Locate the cell with the specified text and output its [x, y] center coordinate. 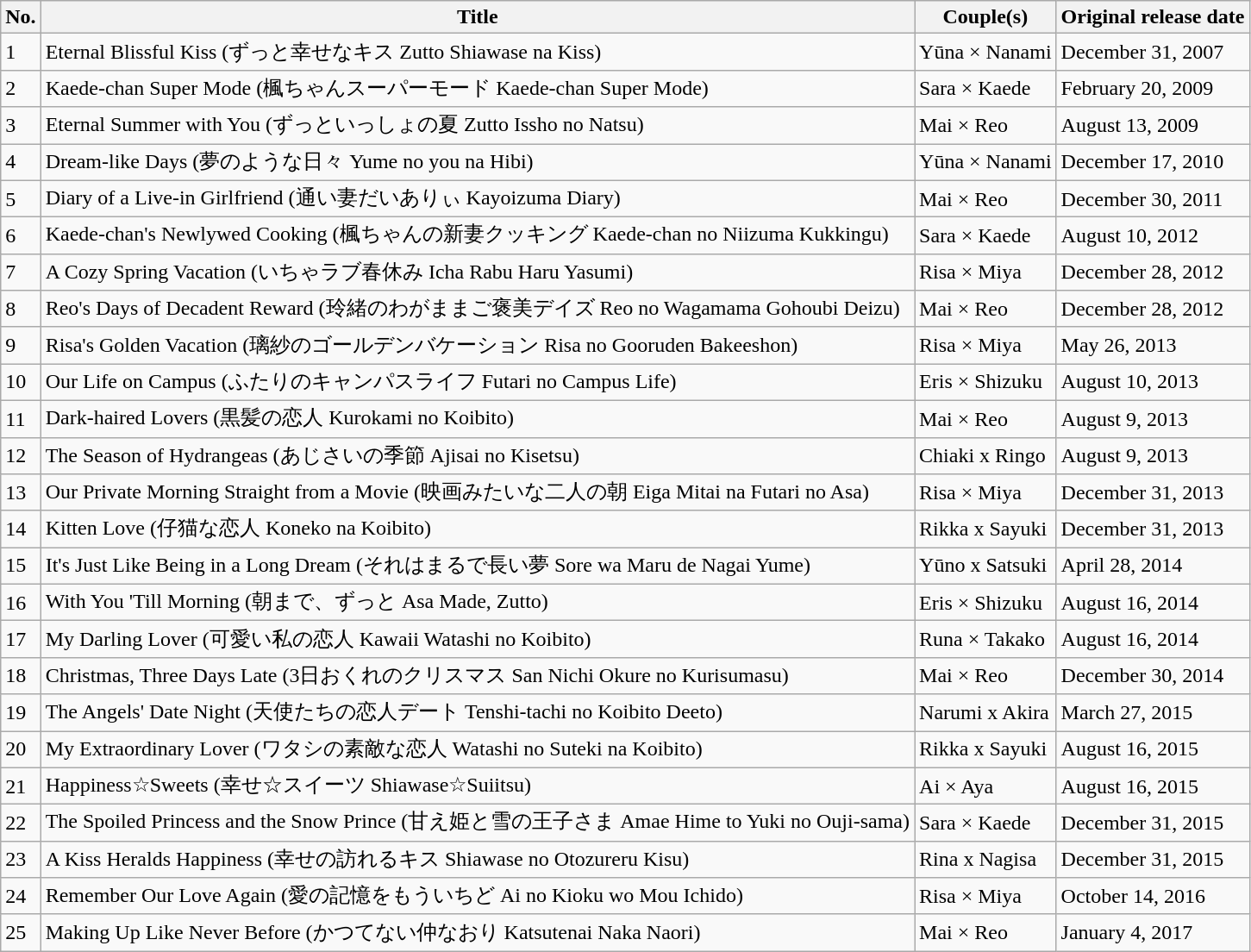
Title [478, 17]
10 [21, 383]
March 27, 2015 [1153, 712]
Dream-like Days (夢のような日々 Yume no you na Hibi) [478, 162]
17 [21, 640]
The Angels' Date Night (天使たちの恋人デート Tenshi-tachi no Koibito Deeto) [478, 712]
A Cozy Spring Vacation (いちゃラブ春休み Icha Rabu Haru Yasumi) [478, 272]
April 28, 2014 [1153, 566]
December 31, 2007 [1153, 52]
Original release date [1153, 17]
Risa's Golden Vacation (璃紗のゴールデンバケーション Risa no Gooruden Bakeeshon) [478, 345]
Kaede-chan's Newlywed Cooking (楓ちゃんの新妻クッキング Kaede-chan no Niizuma Kukkingu) [478, 236]
9 [21, 345]
The Spoiled Princess and the Snow Prince (甘え姫と雪の王子さま Amae Hime to Yuki no Ouji-sama) [478, 823]
6 [21, 236]
August 10, 2013 [1153, 383]
Christmas, Three Days Late (3日おくれのクリスマス San Nichi Okure no Kurisumasu) [478, 676]
12 [21, 455]
2 [21, 88]
Eternal Summer with You (ずっといっしょの夏 Zutto Issho no Natsu) [478, 126]
My Extraordinary Lover (ワタシの素敵な恋人 Watashi no Suteki na Koibito) [478, 750]
21 [21, 786]
Rina x Nagisa [986, 859]
August 10, 2012 [1153, 236]
With You 'Till Morning (朝まで、ずっと Asa Made, Zutto) [478, 602]
1 [21, 52]
Diary of a Live-in Girlfriend (通い妻だいありぃ Kayoizuma Diary) [478, 198]
13 [21, 493]
11 [21, 419]
February 20, 2009 [1153, 88]
18 [21, 676]
15 [21, 566]
16 [21, 602]
Couple(s) [986, 17]
Our Private Morning Straight from a Movie (映画みたいな二人の朝 Eiga Mitai na Futari no Asa) [478, 493]
24 [21, 897]
Narumi x Akira [986, 712]
October 14, 2016 [1153, 897]
3 [21, 126]
Chiaki x Ringo [986, 455]
19 [21, 712]
20 [21, 750]
My Darling Lover (可愛い私の恋人 Kawaii Watashi no Koibito) [478, 640]
Happiness☆Sweets (幸せ☆スイーツ Shiawase☆Suiitsu) [478, 786]
December 30, 2011 [1153, 198]
No. [21, 17]
Dark-haired Lovers (黒髪の恋人 Kurokami no Koibito) [478, 419]
It's Just Like Being in a Long Dream (それはまるで長い夢 Sore wa Maru de Nagai Yume) [478, 566]
5 [21, 198]
8 [21, 309]
22 [21, 823]
December 30, 2014 [1153, 676]
Making Up Like Never Before (かつてない仲なおり Katsutenai Naka Naori) [478, 933]
December 17, 2010 [1153, 162]
Remember Our Love Again (愛の記憶をもういちど Ai no Kioku wo Mou Ichido) [478, 897]
Kaede-chan Super Mode (楓ちゃんスーパーモード Kaede-chan Super Mode) [478, 88]
Reo's Days of Decadent Reward (玲緒のわがままご褒美デイズ Reo no Wagamama Gohoubi Deizu) [478, 309]
14 [21, 529]
25 [21, 933]
A Kiss Heralds Happiness (幸せの訪れるキス Shiawase no Otozureru Kisu) [478, 859]
Eternal Blissful Kiss (ずっと幸せなキス Zutto Shiawase na Kiss) [478, 52]
23 [21, 859]
May 26, 2013 [1153, 345]
4 [21, 162]
Yūno x Satsuki [986, 566]
August 13, 2009 [1153, 126]
Our Life on Campus (ふたりのキャンパスライフ Futari no Campus Life) [478, 383]
7 [21, 272]
The Season of Hydrangeas (あじさいの季節 Ajisai no Kisetsu) [478, 455]
January 4, 2017 [1153, 933]
Runa × Takako [986, 640]
Kitten Love (仔猫な恋人 Koneko na Koibito) [478, 529]
Ai × Aya [986, 786]
